Pinpoint the cell where the given text exists, returning its (x, y) midpoint coordinate. 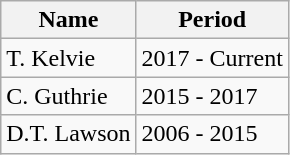
2017 - Current (212, 58)
Period (212, 20)
2006 - 2015 (212, 134)
Name (68, 20)
D.T. Lawson (68, 134)
T. Kelvie (68, 58)
2015 - 2017 (212, 96)
C. Guthrie (68, 96)
